Find where the given text appears and provide that cell's center as [x, y] coordinate. 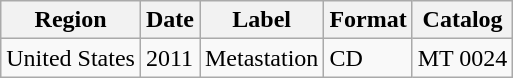
Label [262, 20]
Metastation [262, 58]
Date [170, 20]
CD [368, 58]
Format [368, 20]
United States [71, 58]
MT 0024 [462, 58]
2011 [170, 58]
Region [71, 20]
Catalog [462, 20]
